Output the [x, y] coordinate of the center of the cell containing the given text.  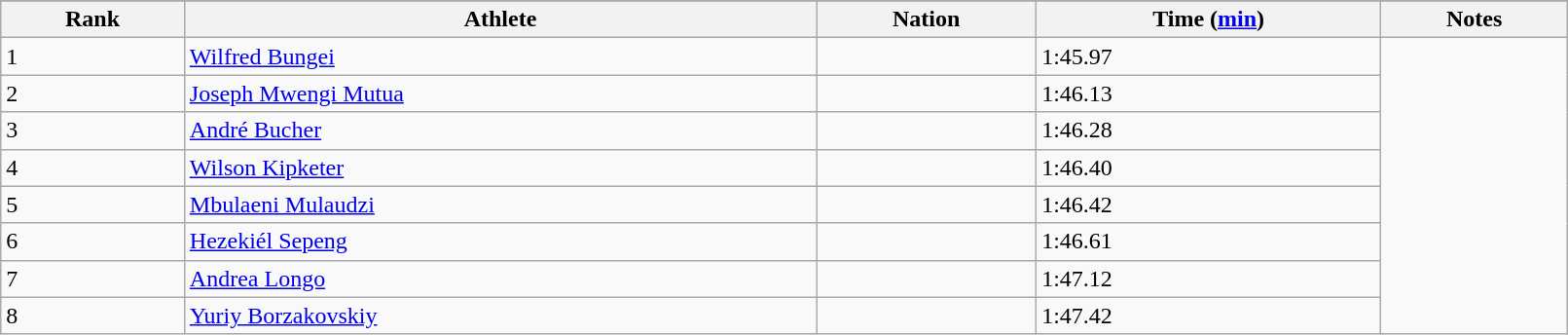
1:46.28 [1209, 130]
Wilfred Bungei [500, 56]
3 [93, 130]
Joseph Mwengi Mutua [500, 93]
1:46.40 [1209, 167]
Yuriy Borzakovskiy [500, 316]
1:47.12 [1209, 279]
2 [93, 93]
1:46.42 [1209, 205]
Time (min) [1209, 19]
Athlete [500, 19]
Hezekiél Sepeng [500, 242]
Andrea Longo [500, 279]
André Bucher [500, 130]
1:45.97 [1209, 56]
Nation [927, 19]
1:46.61 [1209, 242]
6 [93, 242]
Mbulaeni Mulaudzi [500, 205]
Notes [1475, 19]
1 [93, 56]
Wilson Kipketer [500, 167]
7 [93, 279]
5 [93, 205]
Rank [93, 19]
8 [93, 316]
1:46.13 [1209, 93]
4 [93, 167]
1:47.42 [1209, 316]
